Identify which cell holds the provided text, then report its (x, y) central coordinate. 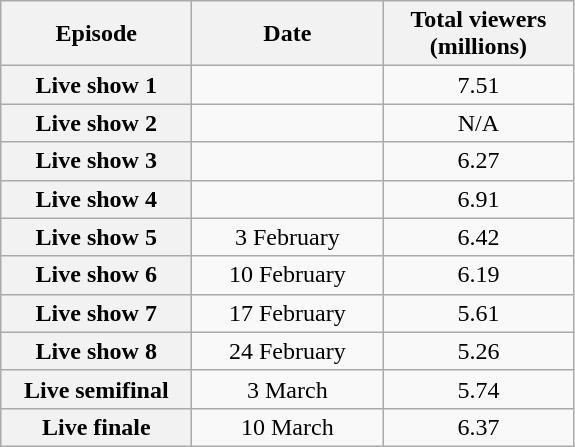
Live semifinal (96, 389)
Live show 2 (96, 123)
7.51 (478, 85)
6.19 (478, 275)
Date (288, 34)
6.27 (478, 161)
10 March (288, 427)
24 February (288, 351)
3 February (288, 237)
6.37 (478, 427)
Live show 7 (96, 313)
10 February (288, 275)
N/A (478, 123)
5.26 (478, 351)
5.74 (478, 389)
Live show 1 (96, 85)
Live show 8 (96, 351)
Live show 4 (96, 199)
6.91 (478, 199)
Live show 5 (96, 237)
3 March (288, 389)
17 February (288, 313)
5.61 (478, 313)
6.42 (478, 237)
Episode (96, 34)
Live show 6 (96, 275)
Total viewers(millions) (478, 34)
Live finale (96, 427)
Live show 3 (96, 161)
